Capture the cell that displays the provided text and extract its [x, y] central coordinate. 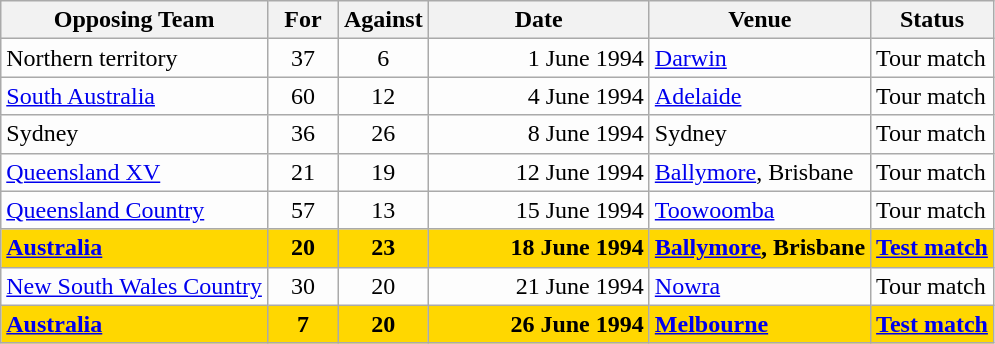
30 [302, 286]
Status [932, 20]
21 [302, 172]
Queensland Country [134, 210]
For [302, 20]
Adelaide [760, 96]
18 June 1994 [538, 248]
15 June 1994 [538, 210]
Opposing Team [134, 20]
Venue [760, 20]
12 June 1994 [538, 172]
13 [383, 210]
New South Wales Country [134, 286]
12 [383, 96]
26 June 1994 [538, 324]
Against [383, 20]
37 [302, 58]
6 [383, 58]
36 [302, 134]
Date [538, 20]
Darwin [760, 58]
Toowoomba [760, 210]
19 [383, 172]
26 [383, 134]
Melbourne [760, 324]
7 [302, 324]
1 June 1994 [538, 58]
23 [383, 248]
60 [302, 96]
South Australia [134, 96]
8 June 1994 [538, 134]
21 June 1994 [538, 286]
57 [302, 210]
Nowra [760, 286]
Queensland XV [134, 172]
Northern territory [134, 58]
4 June 1994 [538, 96]
